For the text-containing cell, return its midpoint in (x, y) coordinate format. 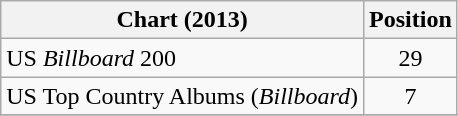
7 (411, 96)
US Top Country Albums (Billboard) (182, 96)
US Billboard 200 (182, 58)
Position (411, 20)
29 (411, 58)
Chart (2013) (182, 20)
